Locate the cell with the specified text and output its [X, Y] center coordinate. 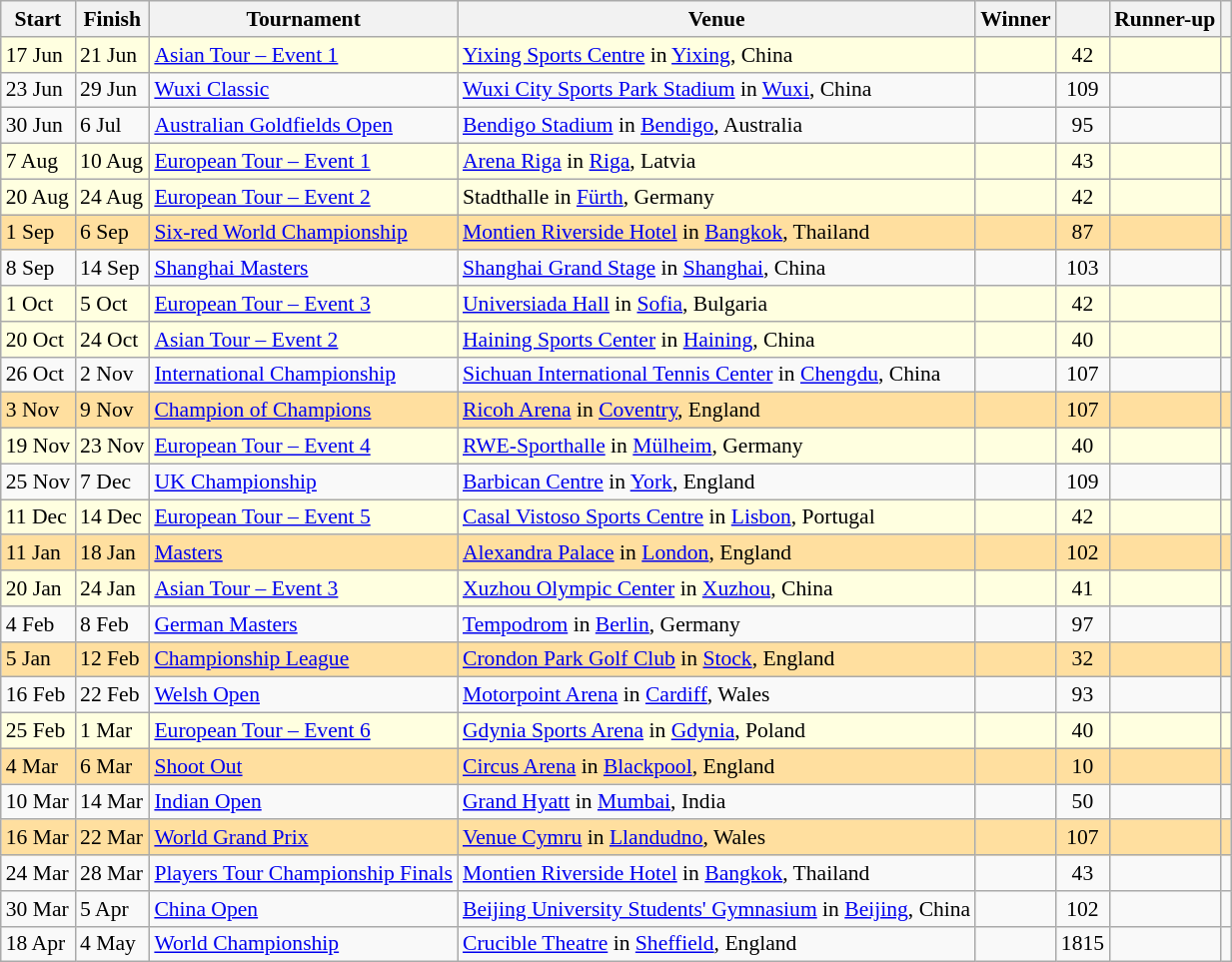
22 Feb [112, 695]
Wuxi City Sports Park Stadium in Wuxi, China [716, 90]
19 Nov [38, 447]
Sichuan International Tennis Center in Chengdu, China [716, 375]
30 Jun [38, 126]
23 Jun [38, 90]
Arena Riga in Riga, Latvia [716, 162]
25 Feb [38, 731]
11 Dec [38, 517]
Gdynia Sports Arena in Gdynia, Poland [716, 731]
China Open [304, 909]
Haining Sports Center in Haining, China [716, 340]
4 Feb [38, 624]
Championship League [304, 659]
Universiada Hall in Sofia, Bulgaria [716, 304]
24 Jan [112, 588]
Shanghai Grand Stage in Shanghai, China [716, 269]
7 Dec [112, 481]
4 Mar [38, 766]
20 Oct [38, 340]
European Tour – Event 6 [304, 731]
28 Mar [112, 873]
Players Tour Championship Finals [304, 873]
Grand Hyatt in Mumbai, India [716, 802]
50 [1083, 802]
International Championship [304, 375]
6 Jul [112, 126]
1815 [1083, 944]
22 Mar [112, 838]
Finish [112, 19]
41 [1083, 588]
14 Mar [112, 802]
4 May [112, 944]
Winner [1015, 19]
Runner-up [1165, 19]
18 Jan [112, 553]
Six-red World Championship [304, 233]
32 [1083, 659]
Shoot Out [304, 766]
5 Jan [38, 659]
95 [1083, 126]
European Tour – Event 1 [304, 162]
Australian Goldfields Open [304, 126]
87 [1083, 233]
RWE-Sporthalle in Mülheim, Germany [716, 447]
8 Feb [112, 624]
Asian Tour – Event 2 [304, 340]
UK Championship [304, 481]
Tempodrom in Berlin, Germany [716, 624]
23 Nov [112, 447]
European Tour – Event 4 [304, 447]
Circus Arena in Blackpool, England [716, 766]
Bendigo Stadium in Bendigo, Australia [716, 126]
8 Sep [38, 269]
10 Mar [38, 802]
103 [1083, 269]
Indian Open [304, 802]
24 Mar [38, 873]
5 Oct [112, 304]
1 Oct [38, 304]
25 Nov [38, 481]
17 Jun [38, 55]
German Masters [304, 624]
Stadthalle in Fürth, Germany [716, 197]
Venue Cymru in Llandudno, Wales [716, 838]
20 Aug [38, 197]
European Tour – Event 2 [304, 197]
16 Mar [38, 838]
6 Mar [112, 766]
93 [1083, 695]
24 Oct [112, 340]
Asian Tour – Event 1 [304, 55]
2 Nov [112, 375]
1 Mar [112, 731]
30 Mar [38, 909]
Welsh Open [304, 695]
Beijing University Students' Gymnasium in Beijing, China [716, 909]
Crondon Park Golf Club in Stock, England [716, 659]
Asian Tour – Event 3 [304, 588]
Crucible Theatre in Sheffield, England [716, 944]
7 Aug [38, 162]
Tournament [304, 19]
20 Jan [38, 588]
10 Aug [112, 162]
Barbican Centre in York, England [716, 481]
3 Nov [38, 411]
Masters [304, 553]
14 Sep [112, 269]
World Grand Prix [304, 838]
11 Jan [38, 553]
18 Apr [38, 944]
European Tour – Event 5 [304, 517]
Start [38, 19]
Yixing Sports Centre in Yixing, China [716, 55]
5 Apr [112, 909]
10 [1083, 766]
European Tour – Event 3 [304, 304]
Alexandra Palace in London, England [716, 553]
26 Oct [38, 375]
Champion of Champions [304, 411]
1 Sep [38, 233]
Venue [716, 19]
97 [1083, 624]
29 Jun [112, 90]
Xuzhou Olympic Center in Xuzhou, China [716, 588]
Motorpoint Arena in Cardiff, Wales [716, 695]
16 Feb [38, 695]
Casal Vistoso Sports Centre in Lisbon, Portugal [716, 517]
World Championship [304, 944]
Ricoh Arena in Coventry, England [716, 411]
12 Feb [112, 659]
Wuxi Classic [304, 90]
21 Jun [112, 55]
24 Aug [112, 197]
6 Sep [112, 233]
Shanghai Masters [304, 269]
14 Dec [112, 517]
9 Nov [112, 411]
